Scan for the cell matching the given text and deliver its [X, Y] coordinate at center. 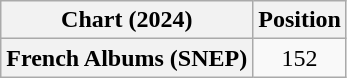
French Albums (SNEP) [127, 58]
Chart (2024) [127, 20]
Position [300, 20]
152 [300, 58]
